From the cell containing the given text, extract its center point as [X, Y] coordinate. 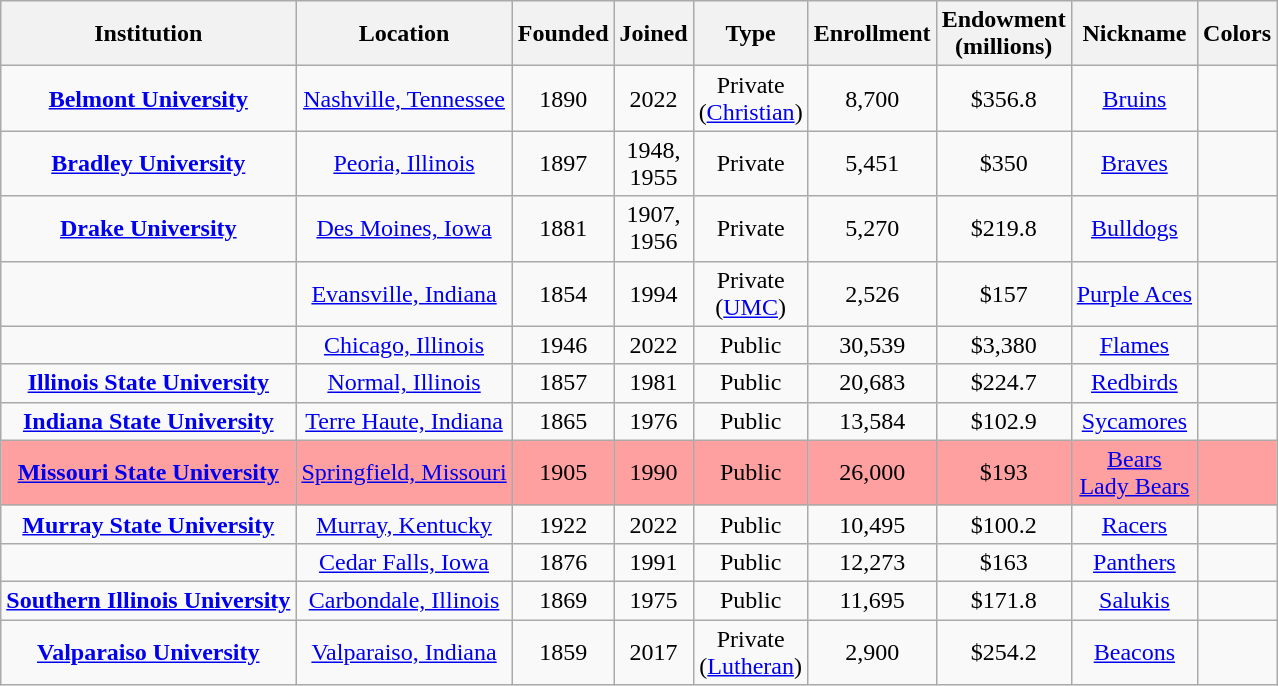
$224.7 [1004, 383]
1922 [563, 524]
5,451 [872, 164]
Missouri State University [148, 472]
13,584 [872, 421]
Colors [1238, 34]
1948,1955 [654, 164]
Bruins [1134, 98]
$102.9 [1004, 421]
$3,380 [1004, 345]
Location [404, 34]
$350 [1004, 164]
1857 [563, 383]
1907,1956 [654, 228]
Valparaiso, Indiana [404, 652]
Flames [1134, 345]
$254.2 [1004, 652]
1876 [563, 562]
2,900 [872, 652]
1869 [563, 600]
Purple Aces [1134, 294]
5,270 [872, 228]
Redbirds [1134, 383]
Carbondale, Illinois [404, 600]
$100.2 [1004, 524]
Salukis [1134, 600]
1946 [563, 345]
Racers [1134, 524]
1890 [563, 98]
Bulldogs [1134, 228]
Founded [563, 34]
1990 [654, 472]
Institution [148, 34]
1981 [654, 383]
Des Moines, Iowa [404, 228]
Endowment(millions) [1004, 34]
Beacons [1134, 652]
Panthers [1134, 562]
Joined [654, 34]
Drake University [148, 228]
Southern Illinois University [148, 600]
Murray, Kentucky [404, 524]
Nashville, Tennessee [404, 98]
2,526 [872, 294]
1991 [654, 562]
Illinois State University [148, 383]
$157 [1004, 294]
12,273 [872, 562]
Belmont University [148, 98]
Normal, Illinois [404, 383]
Indiana State University [148, 421]
Valparaiso University [148, 652]
1881 [563, 228]
$356.8 [1004, 98]
$171.8 [1004, 600]
Bradley University [148, 164]
Peoria, Illinois [404, 164]
Evansville, Indiana [404, 294]
Private(Lutheran) [750, 652]
30,539 [872, 345]
1854 [563, 294]
Chicago, Illinois [404, 345]
Enrollment [872, 34]
$163 [1004, 562]
Murray State University [148, 524]
Sycamores [1134, 421]
Type [750, 34]
Cedar Falls, Iowa [404, 562]
BearsLady Bears [1134, 472]
Private(Christian) [750, 98]
$193 [1004, 472]
Terre Haute, Indiana [404, 421]
26,000 [872, 472]
1975 [654, 600]
Private(UMC) [750, 294]
10,495 [872, 524]
1905 [563, 472]
$219.8 [1004, 228]
2017 [654, 652]
1976 [654, 421]
Springfield, Missouri [404, 472]
1865 [563, 421]
11,695 [872, 600]
1859 [563, 652]
8,700 [872, 98]
20,683 [872, 383]
1897 [563, 164]
1994 [654, 294]
Braves [1134, 164]
Nickname [1134, 34]
